Identify which cell holds the provided text, then report its (X, Y) central coordinate. 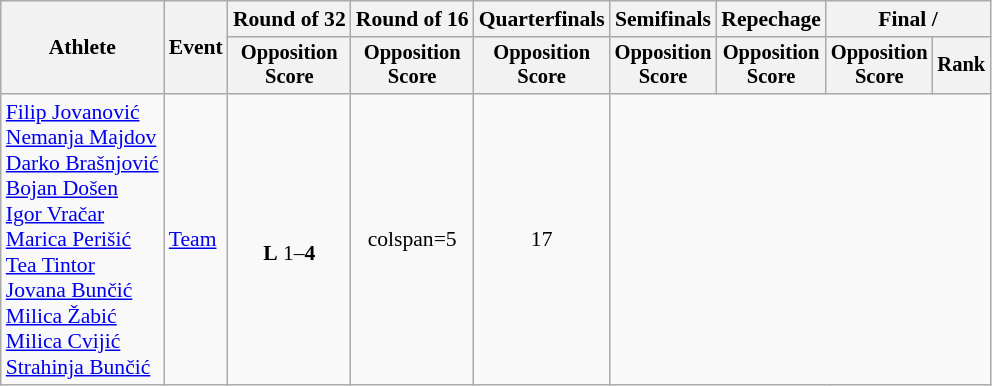
Filip JovanovićNemanja MajdovDarko BrašnjovićBojan DošenIgor VračarMarica PerišićTea TintorJovana BunčićMilica ŽabićMilica CvijićStrahinja Bunčić (82, 240)
Quarterfinals (542, 19)
Round of 16 (412, 19)
L 1–4 (290, 240)
Team (196, 240)
17 (542, 240)
Rank (961, 66)
colspan=5 (412, 240)
Semifinals (664, 19)
Round of 32 (290, 19)
Event (196, 48)
Final / (908, 19)
Athlete (82, 48)
Repechage (771, 19)
